Identify which cell holds the provided text, then report its (X, Y) central coordinate. 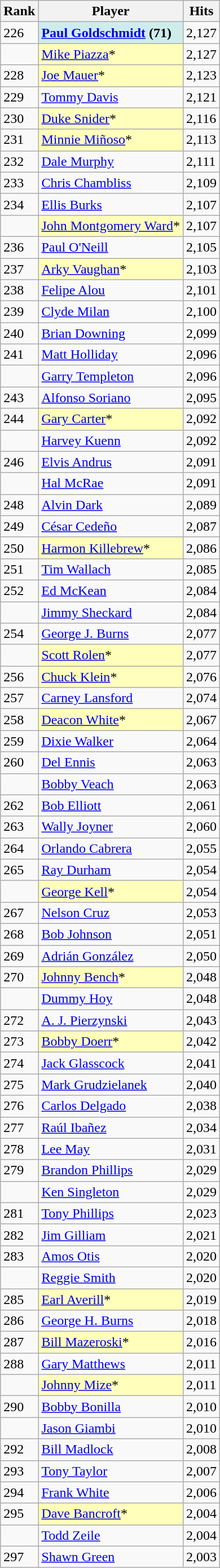
240 (19, 333)
A. J. Pierzynski (111, 1020)
2,099 (202, 333)
Chuck Klein* (111, 677)
290 (19, 1407)
286 (19, 1321)
2,003 (202, 1557)
2,123 (202, 76)
2,076 (202, 677)
Gary Matthews (111, 1364)
Bob Johnson (111, 934)
George H. Burns (111, 1321)
2,116 (202, 118)
239 (19, 312)
2,018 (202, 1321)
Nelson Cruz (111, 913)
2,040 (202, 1085)
Hits (202, 11)
Tommy Davis (111, 97)
292 (19, 1450)
234 (19, 204)
263 (19, 827)
2,085 (202, 569)
2,100 (202, 312)
Jack Glasscock (111, 1063)
226 (19, 33)
267 (19, 913)
2,121 (202, 97)
Del Ennis (111, 763)
237 (19, 269)
232 (19, 161)
Scott Rolen* (111, 655)
Minnie Miñoso* (111, 140)
273 (19, 1042)
Arky Vaughan* (111, 269)
2,055 (202, 848)
Tim Wallach (111, 569)
Earl Averill* (111, 1299)
Johnny Mize* (111, 1385)
2,089 (202, 505)
Chris Chambliss (111, 183)
Jason Giambi (111, 1428)
258 (19, 720)
Ray Durham (111, 870)
2,034 (202, 1127)
2,050 (202, 956)
272 (19, 1020)
2,074 (202, 698)
Johnny Bench* (111, 977)
Dixie Walker (111, 741)
Bill Madlock (111, 1450)
Carney Lansford (111, 698)
228 (19, 76)
Gary Carter* (111, 419)
Amos Otis (111, 1256)
Jim Gilliam (111, 1235)
257 (19, 698)
Alvin Dark (111, 505)
230 (19, 118)
Clyde Milan (111, 312)
Bob Elliott (111, 805)
2,007 (202, 1471)
2,111 (202, 161)
Hal McRae (111, 483)
2,021 (202, 1235)
Player (111, 11)
277 (19, 1127)
248 (19, 505)
Bobby Veach (111, 784)
2,101 (202, 290)
262 (19, 805)
260 (19, 763)
2,042 (202, 1042)
2,038 (202, 1106)
238 (19, 290)
2,064 (202, 741)
274 (19, 1063)
252 (19, 591)
2,051 (202, 934)
287 (19, 1342)
2,113 (202, 140)
Garry Templeton (111, 376)
2,043 (202, 1020)
Ellis Burks (111, 204)
241 (19, 355)
Brian Downing (111, 333)
236 (19, 247)
Dale Murphy (111, 161)
249 (19, 526)
278 (19, 1149)
Tony Phillips (111, 1213)
233 (19, 183)
259 (19, 741)
254 (19, 634)
Reggie Smith (111, 1278)
246 (19, 462)
Brandon Phillips (111, 1170)
270 (19, 977)
Ken Singleton (111, 1192)
297 (19, 1557)
Wally Joyner (111, 827)
243 (19, 398)
Harvey Kuenn (111, 441)
Mark Grudzielanek (111, 1085)
250 (19, 548)
Raúl Ibañez (111, 1127)
George J. Burns (111, 634)
2,067 (202, 720)
281 (19, 1213)
2,006 (202, 1492)
2,086 (202, 548)
Tony Taylor (111, 1471)
Frank White (111, 1492)
Ed McKean (111, 591)
2,087 (202, 526)
Shawn Green (111, 1557)
2,061 (202, 805)
Todd Zeile (111, 1535)
256 (19, 677)
George Kell* (111, 891)
2,060 (202, 827)
231 (19, 140)
275 (19, 1085)
Bobby Doerr* (111, 1042)
276 (19, 1106)
279 (19, 1170)
2,023 (202, 1213)
Dave Bancroft* (111, 1514)
2,053 (202, 913)
2,041 (202, 1063)
251 (19, 569)
Bill Mazeroski* (111, 1342)
244 (19, 419)
Harmon Killebrew* (111, 548)
2,095 (202, 398)
Elvis Andrus (111, 462)
Joe Mauer* (111, 76)
Duke Snider* (111, 118)
Rank (19, 11)
Lee May (111, 1149)
2,109 (202, 183)
Deacon White* (111, 720)
295 (19, 1514)
Adrián González (111, 956)
Matt Holliday (111, 355)
268 (19, 934)
Carlos Delgado (111, 1106)
2,031 (202, 1149)
285 (19, 1299)
288 (19, 1364)
229 (19, 97)
Paul Goldschmidt (71) (111, 33)
Orlando Cabrera (111, 848)
Felipe Alou (111, 290)
César Cedeño (111, 526)
Paul O'Neill (111, 247)
264 (19, 848)
2,103 (202, 269)
269 (19, 956)
Dummy Hoy (111, 999)
282 (19, 1235)
293 (19, 1471)
265 (19, 870)
2,105 (202, 247)
2,016 (202, 1342)
Jimmy Sheckard (111, 612)
283 (19, 1256)
2,008 (202, 1450)
Bobby Bonilla (111, 1407)
294 (19, 1492)
John Montgomery Ward* (111, 226)
2,019 (202, 1299)
Mike Piazza* (111, 54)
Alfonso Soriano (111, 398)
